For the text-containing cell, return its midpoint in [x, y] coordinate format. 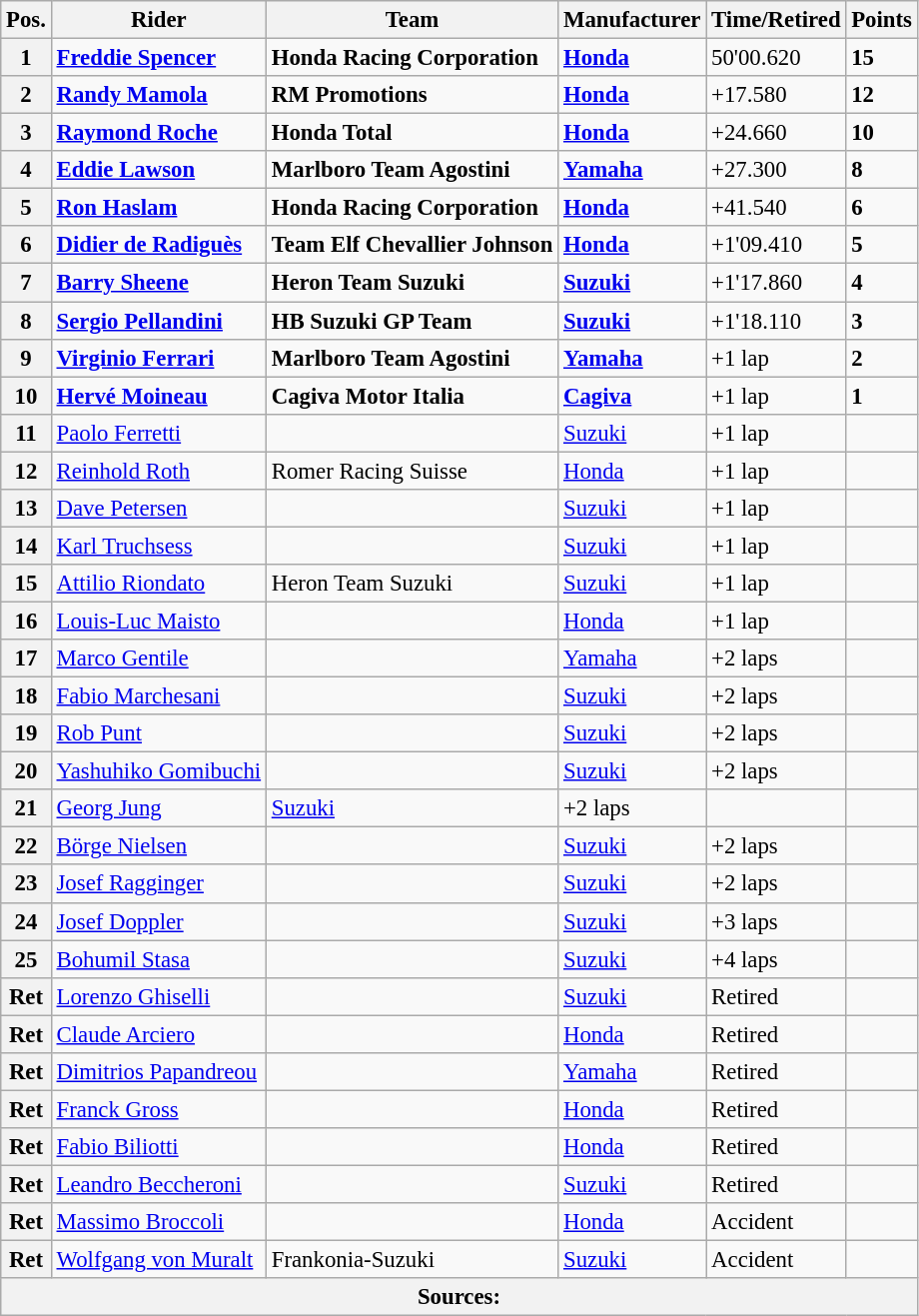
Massimo Broccoli [158, 1222]
19 [26, 733]
Louis-Luc Maisto [158, 621]
Marco Gentile [158, 658]
Dave Petersen [158, 509]
16 [26, 621]
Paolo Ferretti [158, 433]
50'00.620 [776, 58]
Karl Truchsess [158, 546]
Didier de Radiguès [158, 245]
Eddie Lawson [158, 170]
Romer Racing Suisse [412, 471]
Ron Haslam [158, 208]
Hervé Moineau [158, 396]
14 [26, 546]
22 [26, 846]
Börge Nielsen [158, 846]
Points [881, 20]
Reinhold Roth [158, 471]
Sources: [459, 1297]
Yashuhiko Gomibuchi [158, 771]
Randy Mamola [158, 95]
Barry Sheene [158, 283]
Lorenzo Ghiselli [158, 996]
RM Promotions [412, 95]
Manufacturer [632, 20]
Leandro Beccheroni [158, 1184]
11 [26, 433]
Josef Ragginger [158, 884]
Team [412, 20]
+17.580 [776, 95]
Time/Retired [776, 20]
25 [26, 959]
Frankonia-Suzuki [412, 1260]
+41.540 [776, 208]
Raymond Roche [158, 133]
Sergio Pellandini [158, 321]
20 [26, 771]
Team Elf Chevallier Johnson [412, 245]
Dimitrios Papandreou [158, 1072]
23 [26, 884]
Attilio Riondato [158, 584]
+4 laps [776, 959]
Bohumil Stasa [158, 959]
Rider [158, 20]
13 [26, 509]
18 [26, 696]
Pos. [26, 20]
Georg Jung [158, 808]
21 [26, 808]
HB Suzuki GP Team [412, 321]
+27.300 [776, 170]
Josef Doppler [158, 921]
24 [26, 921]
Virginio Ferrari [158, 358]
17 [26, 658]
Claude Arciero [158, 1034]
Fabio Biliotti [158, 1147]
Rob Punt [158, 733]
Cagiva [632, 396]
+24.660 [776, 133]
Honda Total [412, 133]
Fabio Marchesani [158, 696]
Franck Gross [158, 1109]
7 [26, 283]
Wolfgang von Muralt [158, 1260]
Cagiva Motor Italia [412, 396]
+1'18.110 [776, 321]
+3 laps [776, 921]
+1'17.860 [776, 283]
Freddie Spencer [158, 58]
9 [26, 358]
+1'09.410 [776, 245]
